Provide the (X, Y) coordinate of the cell's center where the given text is located.  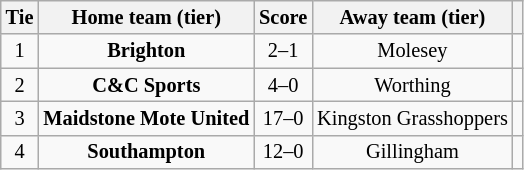
Away team (tier) (412, 17)
Kingston Grasshoppers (412, 118)
4 (20, 152)
4–0 (283, 85)
Home team (tier) (146, 17)
Worthing (412, 85)
1 (20, 51)
Molesey (412, 51)
Southampton (146, 152)
2–1 (283, 51)
Brighton (146, 51)
Maidstone Mote United (146, 118)
Score (283, 17)
Tie (20, 17)
Gillingham (412, 152)
17–0 (283, 118)
12–0 (283, 152)
3 (20, 118)
C&C Sports (146, 85)
2 (20, 85)
